Output the [x, y] coordinate of the center of the cell containing the given text.  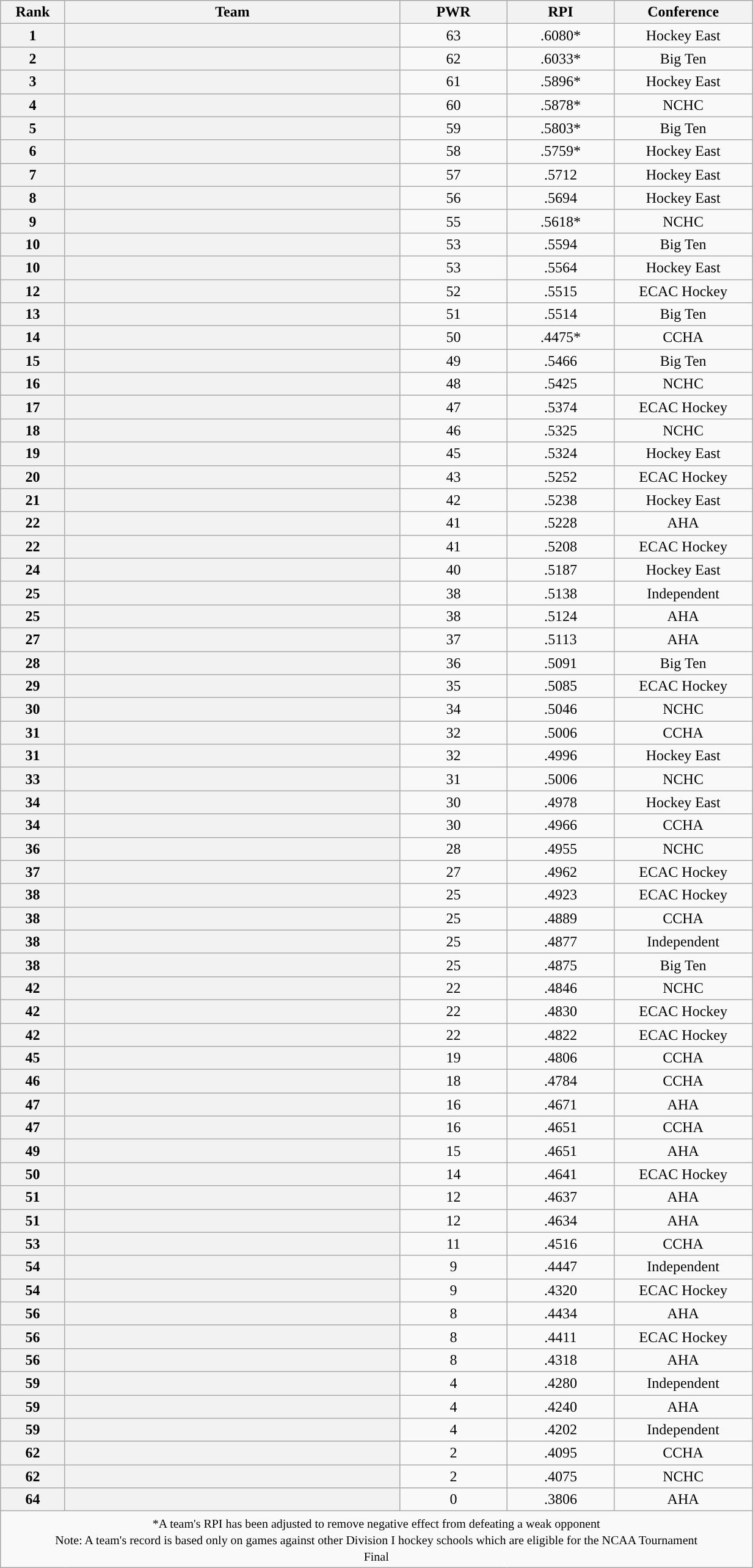
PWR [453, 12]
.5228 [561, 523]
52 [453, 291]
.5187 [561, 570]
48 [453, 384]
.5594 [561, 244]
Team [232, 12]
.4875 [561, 965]
.4877 [561, 942]
3 [33, 82]
.5514 [561, 314]
.4966 [561, 826]
0 [453, 1500]
.4280 [561, 1383]
.4516 [561, 1244]
.4475* [561, 338]
.6080* [561, 35]
.4978 [561, 802]
.5712 [561, 175]
.4889 [561, 918]
.5046 [561, 710]
.6033* [561, 59]
60 [453, 105]
.4671 [561, 1105]
.4095 [561, 1453]
.5113 [561, 639]
.5252 [561, 477]
.5694 [561, 198]
61 [453, 82]
58 [453, 151]
.4955 [561, 849]
33 [33, 779]
43 [453, 477]
.4806 [561, 1058]
RPI [561, 12]
Rank [33, 12]
.5466 [561, 361]
.5374 [561, 407]
.4447 [561, 1267]
.5618* [561, 221]
.5091 [561, 662]
.5896* [561, 82]
.5208 [561, 546]
.5425 [561, 384]
.4202 [561, 1430]
57 [453, 175]
21 [33, 500]
24 [33, 570]
.4320 [561, 1290]
.5324 [561, 454]
.5759* [561, 151]
40 [453, 570]
.5325 [561, 430]
.4641 [561, 1174]
.5515 [561, 291]
5 [33, 128]
11 [453, 1244]
.5803* [561, 128]
.4784 [561, 1081]
.4411 [561, 1337]
.5878* [561, 105]
.3806 [561, 1500]
6 [33, 151]
.4240 [561, 1406]
.4075 [561, 1476]
.5564 [561, 267]
20 [33, 477]
.4634 [561, 1221]
.4962 [561, 872]
.4637 [561, 1197]
35 [453, 686]
1 [33, 35]
.4318 [561, 1360]
.5138 [561, 593]
.4846 [561, 988]
.5085 [561, 686]
.5238 [561, 500]
.4434 [561, 1313]
63 [453, 35]
.4830 [561, 1011]
64 [33, 1500]
55 [453, 221]
.4923 [561, 895]
17 [33, 407]
29 [33, 686]
7 [33, 175]
13 [33, 314]
.4822 [561, 1035]
.4996 [561, 756]
Conference [683, 12]
.5124 [561, 616]
